Return the (X, Y) coordinate for the center point of the cell that contains the specified text.  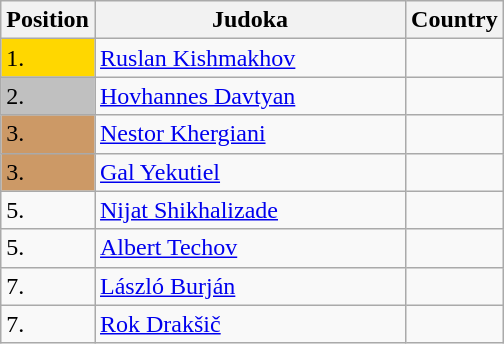
Position (48, 20)
László Burján (250, 286)
Gal Yekutiel (250, 172)
Nijat Shikhalizade (250, 210)
Albert Techov (250, 248)
Judoka (250, 20)
Rok Drakšič (250, 324)
Hovhannes Davtyan (250, 96)
1. (48, 58)
Ruslan Kishmakhov (250, 58)
Nestor Khergiani (250, 134)
2. (48, 96)
Country (455, 20)
